Output the (x, y) coordinate of the center of the cell containing the given text.  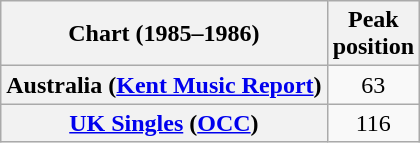
UK Singles (OCC) (164, 123)
63 (373, 85)
Chart (1985–1986) (164, 34)
116 (373, 123)
Australia (Kent Music Report) (164, 85)
Peakposition (373, 34)
